Extract the [x, y] coordinate from the center of the cell holding the provided text.  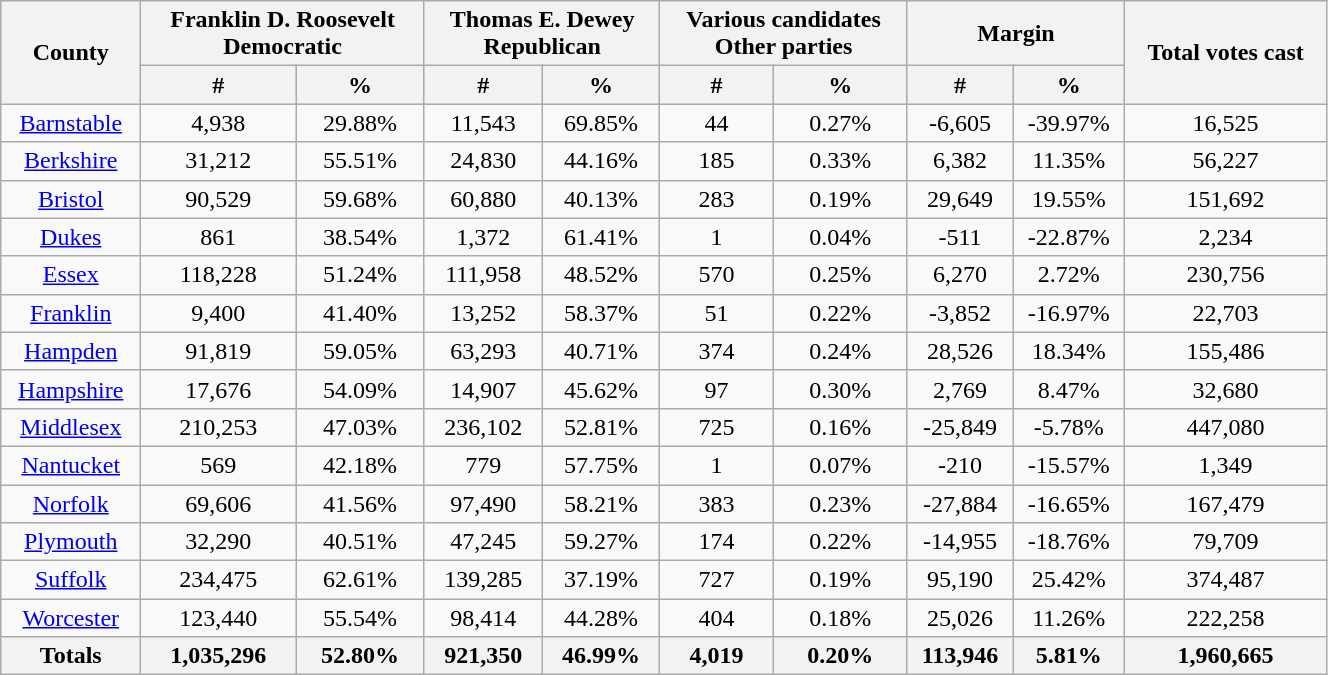
31,212 [218, 161]
63,293 [483, 351]
374,487 [1226, 580]
91,819 [218, 351]
374 [716, 351]
97 [716, 389]
38.54% [360, 237]
222,258 [1226, 618]
1,960,665 [1226, 656]
0.16% [840, 427]
1,035,296 [218, 656]
111,958 [483, 275]
-3,852 [960, 313]
5.81% [1069, 656]
69.85% [601, 123]
90,529 [218, 199]
44.16% [601, 161]
151,692 [1226, 199]
59.27% [601, 542]
0.33% [840, 161]
-27,884 [960, 503]
0.24% [840, 351]
383 [716, 503]
230,756 [1226, 275]
18.34% [1069, 351]
19.55% [1069, 199]
Totals [71, 656]
2,234 [1226, 237]
24,830 [483, 161]
210,253 [218, 427]
56,227 [1226, 161]
727 [716, 580]
861 [218, 237]
2.72% [1069, 275]
40.71% [601, 351]
123,440 [218, 618]
95,190 [960, 580]
234,475 [218, 580]
Margin [1016, 34]
779 [483, 465]
37.19% [601, 580]
13,252 [483, 313]
29,649 [960, 199]
County [71, 52]
Worcester [71, 618]
Hampshire [71, 389]
40.51% [360, 542]
22,703 [1226, 313]
8.47% [1069, 389]
Middlesex [71, 427]
-22.87% [1069, 237]
69,606 [218, 503]
9,400 [218, 313]
79,709 [1226, 542]
11,543 [483, 123]
54.09% [360, 389]
16,525 [1226, 123]
0.04% [840, 237]
-25,849 [960, 427]
98,414 [483, 618]
41.40% [360, 313]
404 [716, 618]
Norfolk [71, 503]
Thomas E. DeweyRepublican [542, 34]
-16.65% [1069, 503]
44 [716, 123]
11.26% [1069, 618]
-16.97% [1069, 313]
52.81% [601, 427]
283 [716, 199]
1,372 [483, 237]
-210 [960, 465]
41.56% [360, 503]
6,382 [960, 161]
60,880 [483, 199]
40.13% [601, 199]
59.05% [360, 351]
62.61% [360, 580]
174 [716, 542]
Barnstable [71, 123]
29.88% [360, 123]
569 [218, 465]
Hampden [71, 351]
155,486 [1226, 351]
0.18% [840, 618]
Plymouth [71, 542]
-14,955 [960, 542]
0.27% [840, 123]
58.21% [601, 503]
59.68% [360, 199]
-511 [960, 237]
-5.78% [1069, 427]
570 [716, 275]
167,479 [1226, 503]
61.41% [601, 237]
46.99% [601, 656]
0.25% [840, 275]
52.80% [360, 656]
Essex [71, 275]
236,102 [483, 427]
0.20% [840, 656]
113,946 [960, 656]
6,270 [960, 275]
44.28% [601, 618]
25.42% [1069, 580]
48.52% [601, 275]
185 [716, 161]
Dukes [71, 237]
Suffolk [71, 580]
-18.76% [1069, 542]
-6,605 [960, 123]
2,769 [960, 389]
11.35% [1069, 161]
4,019 [716, 656]
51.24% [360, 275]
0.23% [840, 503]
57.75% [601, 465]
1,349 [1226, 465]
0.30% [840, 389]
45.62% [601, 389]
921,350 [483, 656]
51 [716, 313]
55.54% [360, 618]
58.37% [601, 313]
-39.97% [1069, 123]
17,676 [218, 389]
47,245 [483, 542]
32,290 [218, 542]
14,907 [483, 389]
-15.57% [1069, 465]
725 [716, 427]
28,526 [960, 351]
Various candidatesOther parties [784, 34]
32,680 [1226, 389]
25,026 [960, 618]
Berkshire [71, 161]
0.07% [840, 465]
447,080 [1226, 427]
42.18% [360, 465]
Nantucket [71, 465]
4,938 [218, 123]
55.51% [360, 161]
Bristol [71, 199]
Franklin D. RooseveltDemocratic [283, 34]
Total votes cast [1226, 52]
139,285 [483, 580]
47.03% [360, 427]
Franklin [71, 313]
97,490 [483, 503]
118,228 [218, 275]
